Return [x, y] of the center of cell containing provided text 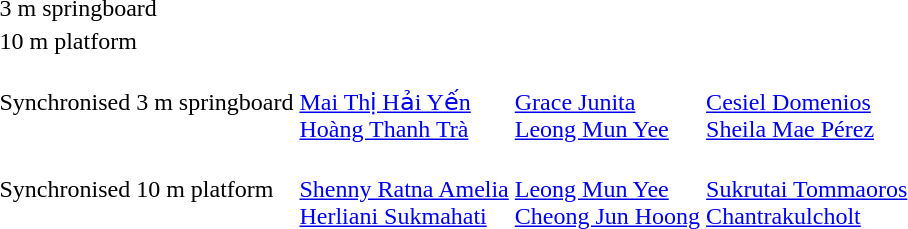
Grace JunitaLeong Mun Yee [607, 102]
Mai Thị Hải YếnHoàng Thanh Trà [404, 102]
